Detect which cell encompasses the target text, then output its (X, Y) center coordinate. 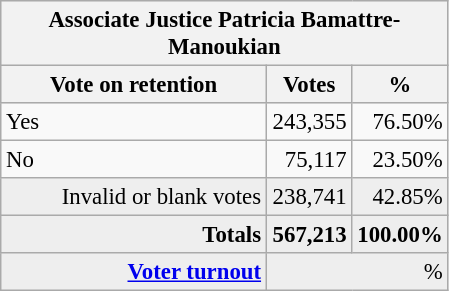
100.00% (400, 235)
Totals (134, 235)
Votes (309, 85)
76.50% (400, 122)
238,741 (309, 197)
Associate Justice Patricia Bamattre-Manoukian (224, 34)
75,117 (309, 160)
Vote on retention (134, 85)
42.85% (400, 197)
23.50% (400, 160)
% (400, 85)
No (134, 160)
Yes (134, 122)
567,213 (309, 235)
243,355 (309, 122)
Invalid or blank votes (134, 197)
